From the cell containing the given text, extract its center point as [x, y] coordinate. 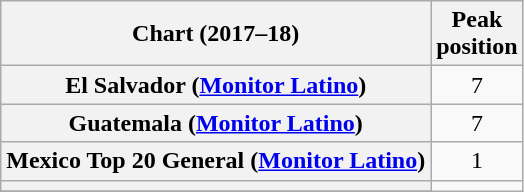
El Salvador (Monitor Latino) [216, 85]
Chart (2017–18) [216, 34]
1 [477, 161]
Guatemala (Monitor Latino) [216, 123]
Peakposition [477, 34]
Mexico Top 20 General (Monitor Latino) [216, 161]
